Search for the cell housing the specified text and yield its [X, Y] center coordinate. 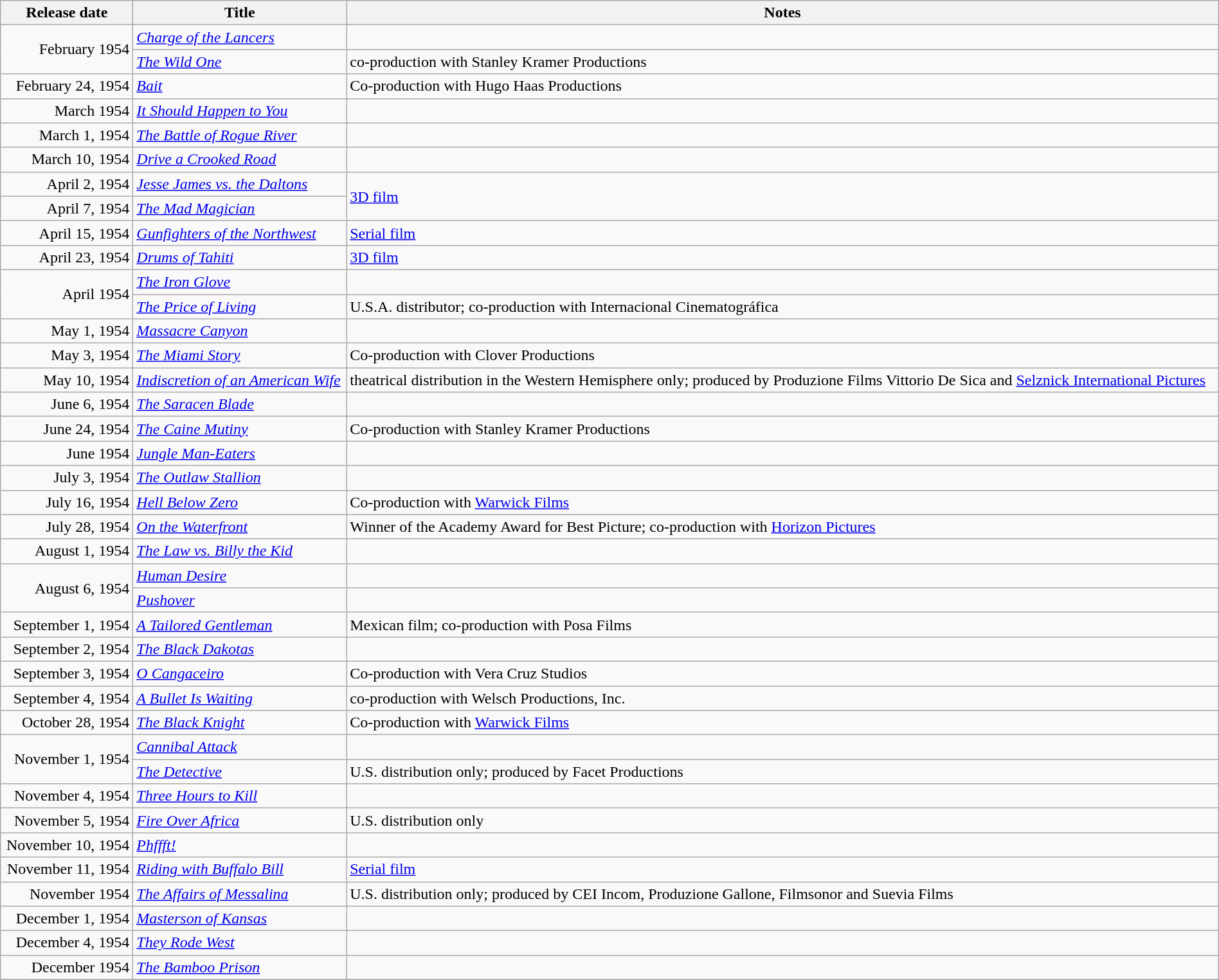
Charge of the Lancers [240, 37]
April 15, 1954 [67, 233]
May 10, 1954 [67, 380]
Hell Below Zero [240, 502]
June 1954 [67, 453]
U.S. distribution only [783, 821]
It Should Happen to You [240, 111]
September 4, 1954 [67, 698]
November 10, 1954 [67, 845]
They Rode West [240, 943]
The Black Dakotas [240, 649]
December 1, 1954 [67, 918]
September 1, 1954 [67, 624]
July 28, 1954 [67, 527]
Massacre Canyon [240, 331]
March 1954 [67, 111]
Co-production with Hugo Haas Productions [783, 86]
The Black Knight [240, 723]
Masterson of Kansas [240, 918]
Riding with Buffalo Bill [240, 869]
August 1, 1954 [67, 551]
December 4, 1954 [67, 943]
Jesse James vs. the Daltons [240, 184]
On the Waterfront [240, 527]
Cannibal Attack [240, 747]
The Bamboo Prison [240, 967]
November 11, 1954 [67, 869]
Bait [240, 86]
co-production with Stanley Kramer Productions [783, 62]
Title [240, 13]
November 5, 1954 [67, 821]
U.S. distribution only; produced by CEI Incom, Produzione Gallone, Filmsonor and Suevia Films [783, 894]
Drive a Crooked Road [240, 159]
The Affairs of Messalina [240, 894]
February 1954 [67, 50]
Release date [67, 13]
Gunfighters of the Northwest [240, 233]
Co-production with Vera Cruz Studios [783, 673]
Human Desire [240, 576]
Winner of the Academy Award for Best Picture; co-production with Horizon Pictures [783, 527]
March 10, 1954 [67, 159]
Notes [783, 13]
The Outlaw Stallion [240, 478]
Mexican film; co-production with Posa Films [783, 624]
The Law vs. Billy the Kid [240, 551]
November 1954 [67, 894]
July 16, 1954 [67, 502]
October 28, 1954 [67, 723]
April 23, 1954 [67, 257]
Three Hours to Kill [240, 796]
November 4, 1954 [67, 796]
June 6, 1954 [67, 404]
July 3, 1954 [67, 478]
September 2, 1954 [67, 649]
Phffft! [240, 845]
December 1954 [67, 967]
Fire Over Africa [240, 821]
U.S.A. distributor; co-production with Internacional Cinematográfica [783, 307]
Pushover [240, 600]
A Tailored Gentleman [240, 624]
March 1, 1954 [67, 135]
September 3, 1954 [67, 673]
The Wild One [240, 62]
Co-production with Clover Productions [783, 356]
Indiscretion of an American Wife [240, 380]
February 24, 1954 [67, 86]
Jungle Man-Eaters [240, 453]
The Price of Living [240, 307]
O Cangaceiro [240, 673]
The Mad Magician [240, 208]
April 1954 [67, 294]
The Saracen Blade [240, 404]
April 7, 1954 [67, 208]
The Battle of Rogue River [240, 135]
theatrical distribution in the Western Hemisphere only; produced by Produzione Films Vittorio De Sica and Selznick International Pictures [783, 380]
The Caine Mutiny [240, 429]
November 1, 1954 [67, 759]
June 24, 1954 [67, 429]
The Iron Glove [240, 282]
August 6, 1954 [67, 588]
The Detective [240, 772]
May 1, 1954 [67, 331]
Drums of Tahiti [240, 257]
The Miami Story [240, 356]
May 3, 1954 [67, 356]
U.S. distribution only; produced by Facet Productions [783, 772]
April 2, 1954 [67, 184]
A Bullet Is Waiting [240, 698]
co-production with Welsch Productions, Inc. [783, 698]
Co-production with Stanley Kramer Productions [783, 429]
